Search for the cell housing the specified text and yield its [X, Y] center coordinate. 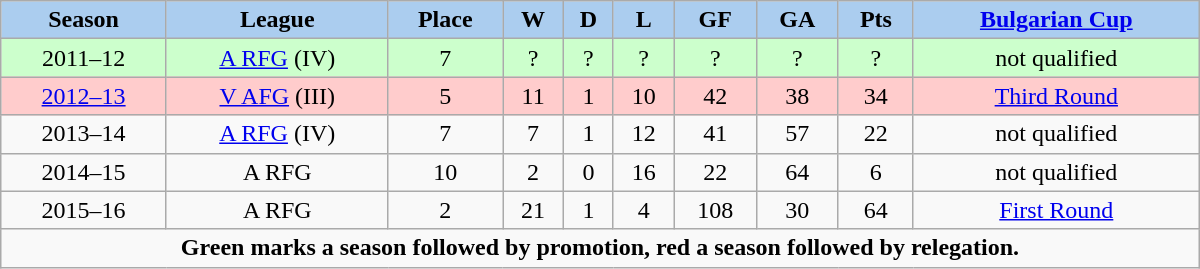
57 [797, 134]
GF [715, 20]
GA [797, 20]
2011–12 [84, 58]
2012–13 [84, 96]
21 [534, 210]
11 [534, 96]
Third Round [1056, 96]
Pts [876, 20]
30 [797, 210]
Season [84, 20]
41 [715, 134]
12 [644, 134]
0 [589, 172]
6 [876, 172]
34 [876, 96]
First Round [1056, 210]
D [589, 20]
42 [715, 96]
Green marks a season followed by promotion, red a season followed by relegation. [600, 248]
L [644, 20]
League [277, 20]
Place [446, 20]
38 [797, 96]
2014–15 [84, 172]
2013–14 [84, 134]
4 [644, 210]
Bulgarian Cup [1056, 20]
108 [715, 210]
5 [446, 96]
V AFG (III) [277, 96]
W [534, 20]
16 [644, 172]
2015–16 [84, 210]
